Return the (x, y) coordinate for the center point of the cell that contains the specified text.  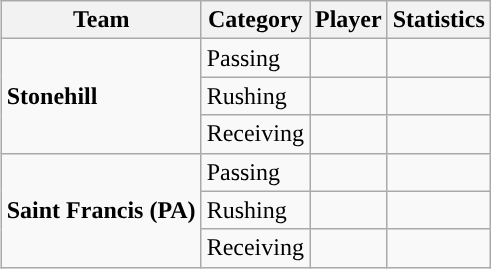
Saint Francis (PA) (101, 210)
Category (255, 20)
Player (349, 20)
Statistics (438, 20)
Stonehill (101, 96)
Team (101, 20)
